Provide the [x, y] coordinate of the cell's center where the given text is located.  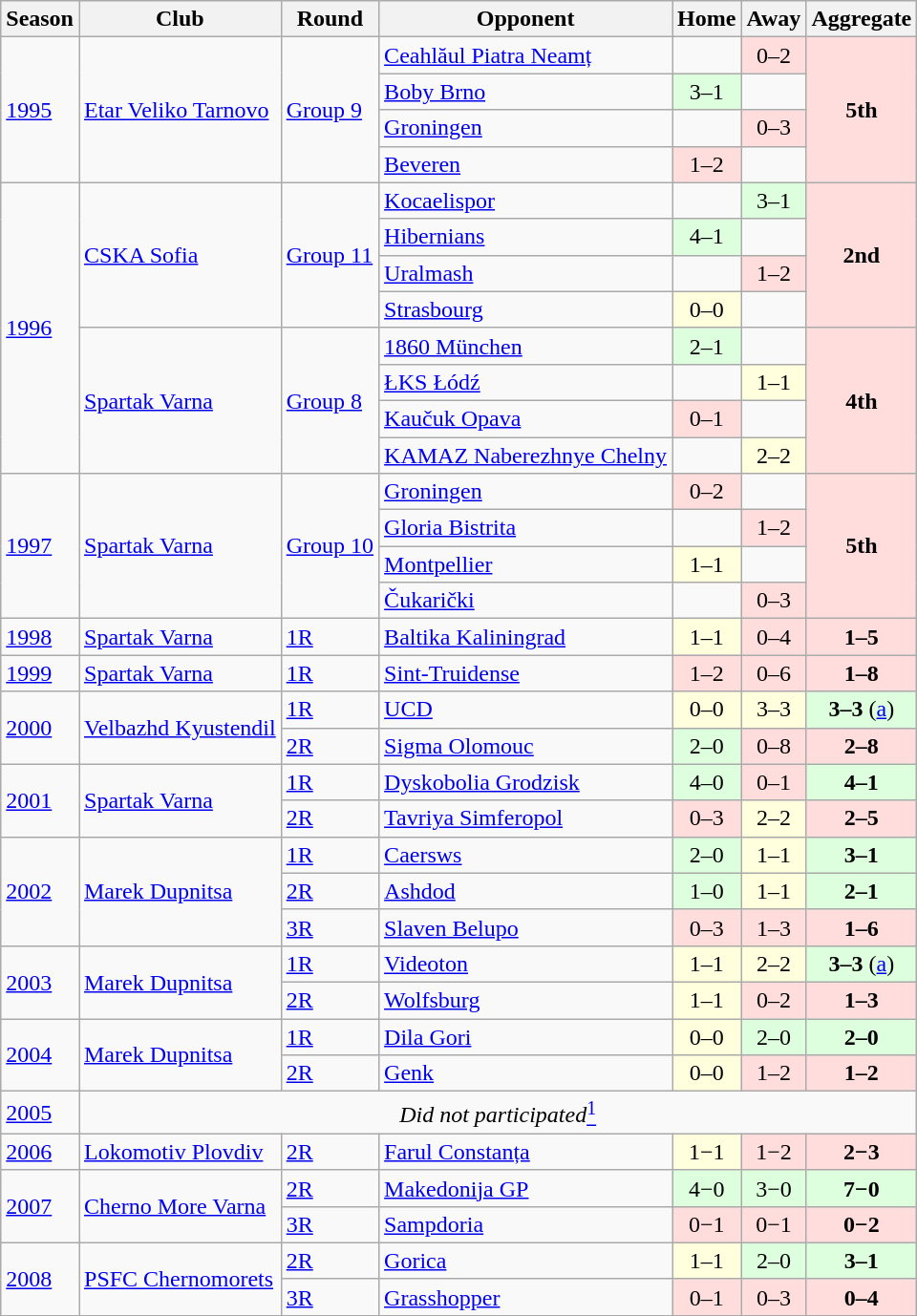
2001 [40, 800]
2007 [40, 1206]
Season [40, 19]
4−0 [707, 1188]
Gorica [525, 1261]
Boby Brno [525, 92]
Sigma Olomouc [525, 746]
Away [774, 19]
Kaučuk Opava [525, 418]
PSFC Chernomorets [180, 1279]
Group 8 [330, 400]
Hibernians [525, 237]
Tavriya Simferopol [525, 818]
1999 [40, 673]
Genk [525, 1073]
Sampdoria [525, 1224]
1995 [40, 110]
2006 [40, 1152]
Wolfsburg [525, 1000]
1860 München [525, 346]
1−2 [774, 1152]
1−1 [707, 1152]
1998 [40, 637]
7−0 [862, 1188]
CSKA Sofia [180, 255]
4–0 [707, 782]
2−3 [862, 1152]
Dila Gori [525, 1036]
1996 [40, 328]
2005 [40, 1114]
Slaven Belupo [525, 927]
Uralmash [525, 273]
Ceahlăul Piatra Neamț [525, 55]
2–5 [862, 818]
Caersws [525, 855]
Makedonija GP [525, 1188]
2008 [40, 1279]
Kocaelispor [525, 201]
2000 [40, 728]
3−0 [774, 1188]
2003 [40, 982]
Group 9 [330, 110]
3–3 [774, 710]
Videoton [525, 964]
Beveren [525, 164]
KAMAZ Naberezhnye Chelny [525, 456]
Strasbourg [525, 309]
0–8 [774, 746]
Etar Veliko Tarnovo [180, 110]
Group 10 [330, 546]
0−2 [862, 1224]
Farul Constanța [525, 1152]
4th [862, 400]
Ashdod [525, 891]
1–0 [707, 891]
Grasshopper [525, 1297]
Did not participated1 [497, 1114]
Opponent [525, 19]
UCD [525, 710]
Cherno More Varna [180, 1206]
1–6 [862, 927]
Aggregate [862, 19]
0–6 [774, 673]
Montpellier [525, 564]
Gloria Bistrita [525, 528]
Čukarički [525, 601]
ŁKS Łódź [525, 382]
1–8 [862, 673]
Lokomotiv Plovdiv [180, 1152]
Round [330, 19]
1997 [40, 546]
1–5 [862, 637]
2002 [40, 891]
2nd [862, 255]
2–8 [862, 746]
2004 [40, 1054]
Group 11 [330, 255]
Velbazhd Kyustendil [180, 728]
Dyskobolia Grodzisk [525, 782]
Baltika Kaliningrad [525, 637]
Club [180, 19]
Home [707, 19]
Sint-Truidense [525, 673]
